Output the [X, Y] coordinate of the center of the cell containing the given text.  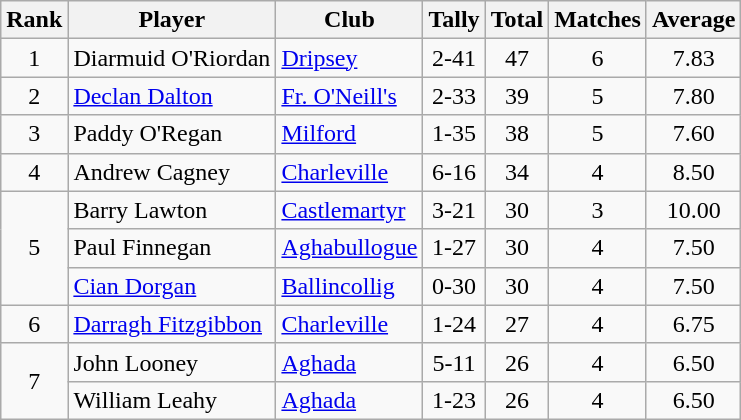
6.75 [694, 324]
Barry Lawton [172, 210]
Paul Finnegan [172, 248]
7.60 [694, 134]
7.83 [694, 58]
3-21 [454, 210]
Diarmuid O'Riordan [172, 58]
1-35 [454, 134]
John Looney [172, 362]
Total [517, 20]
Darragh Fitzgibbon [172, 324]
38 [517, 134]
Player [172, 20]
Club [350, 20]
2-41 [454, 58]
1-24 [454, 324]
27 [517, 324]
Declan Dalton [172, 96]
William Leahy [172, 400]
0-30 [454, 286]
Matches [598, 20]
Rank [34, 20]
Milford [350, 134]
Ballincollig [350, 286]
Average [694, 20]
6-16 [454, 172]
47 [517, 58]
Fr. O'Neill's [350, 96]
2 [34, 96]
34 [517, 172]
39 [517, 96]
Tally [454, 20]
7.80 [694, 96]
1-23 [454, 400]
2-33 [454, 96]
Aghabullogue [350, 248]
Cian Dorgan [172, 286]
Paddy O'Regan [172, 134]
1 [34, 58]
Castlemartyr [350, 210]
1-27 [454, 248]
5-11 [454, 362]
Dripsey [350, 58]
7 [34, 381]
10.00 [694, 210]
Andrew Cagney [172, 172]
8.50 [694, 172]
